Provide the [x, y] coordinate of the cell's center where the given text is located.  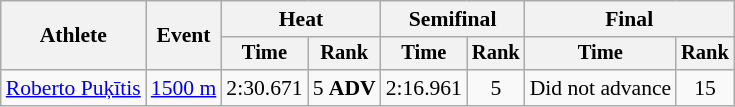
2:16.961 [424, 88]
Event [184, 36]
5 ADV [344, 88]
Athlete [74, 36]
Roberto Puķītis [74, 88]
15 [705, 88]
Semifinal [453, 19]
1500 m [184, 88]
5 [496, 88]
Final [630, 19]
Did not advance [601, 88]
2:30.671 [264, 88]
Heat [300, 19]
